Output the [X, Y] coordinate of the center of the cell containing the given text.  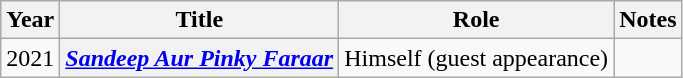
Year [30, 20]
Himself (guest appearance) [476, 58]
Sandeep Aur Pinky Faraar [200, 58]
Title [200, 20]
Notes [648, 20]
Role [476, 20]
2021 [30, 58]
